Determine the [x, y] coordinate at the center of the cell enclosing the given text.  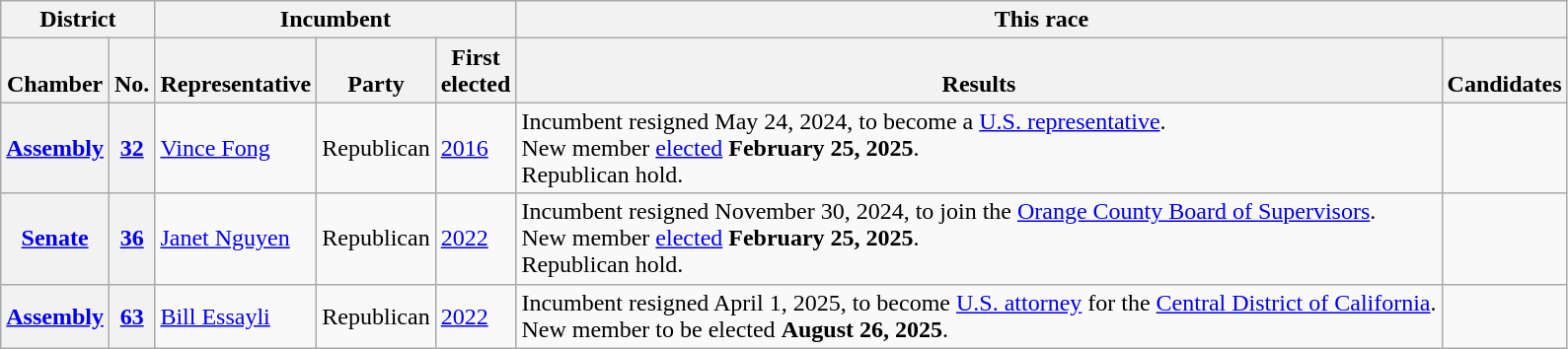
Party [376, 71]
Incumbent resigned May 24, 2024, to become a U.S. representative.New member elected February 25, 2025.Republican hold. [979, 148]
District [78, 20]
Results [979, 71]
63 [131, 315]
32 [131, 148]
Representative [236, 71]
Bill Essayli [236, 315]
Candidates [1504, 71]
Vince Fong [236, 148]
Incumbent [336, 20]
Chamber [55, 71]
2016 [476, 148]
Senate [55, 239]
Firstelected [476, 71]
36 [131, 239]
No. [131, 71]
Incumbent resigned April 1, 2025, to become U.S. attorney for the Central District of California.New member to be elected August 26, 2025. [979, 315]
This race [1042, 20]
Janet Nguyen [236, 239]
Incumbent resigned November 30, 2024, to join the Orange County Board of Supervisors.New member elected February 25, 2025.Republican hold. [979, 239]
